Return the (X, Y) coordinate for the center point of the cell that contains the specified text.  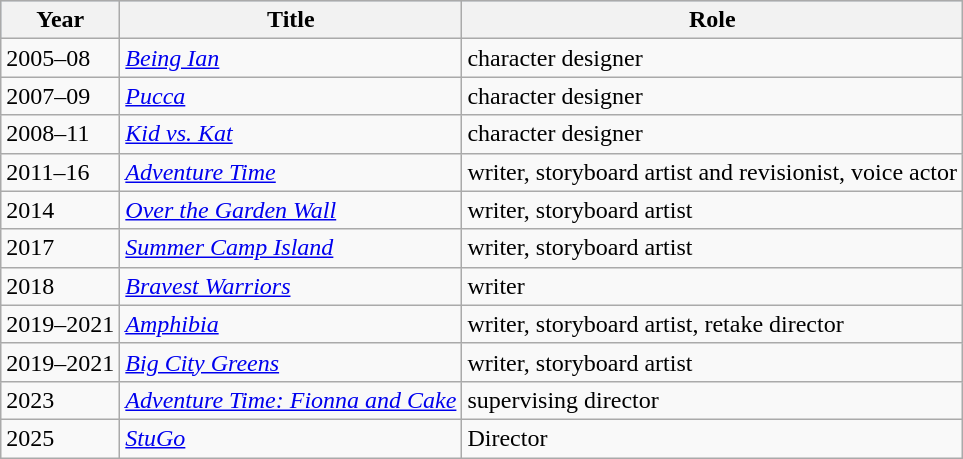
Title (291, 20)
2025 (60, 438)
Kid vs. Kat (291, 134)
2023 (60, 400)
2007–09 (60, 96)
Over the Garden Wall (291, 210)
writer, storyboard artist and revisionist, voice actor (712, 172)
Amphibia (291, 324)
2014 (60, 210)
2011–16 (60, 172)
Director (712, 438)
2008–11 (60, 134)
2018 (60, 286)
writer, storyboard artist, retake director (712, 324)
writer (712, 286)
Adventure Time (291, 172)
2017 (60, 248)
Adventure Time: Fionna and Cake (291, 400)
Role (712, 20)
Pucca (291, 96)
Being Ian (291, 58)
supervising director (712, 400)
Big City Greens (291, 362)
Year (60, 20)
Bravest Warriors (291, 286)
Summer Camp Island (291, 248)
StuGo (291, 438)
2005–08 (60, 58)
